Provide the [X, Y] coordinate of the cell's center where the given text is located.  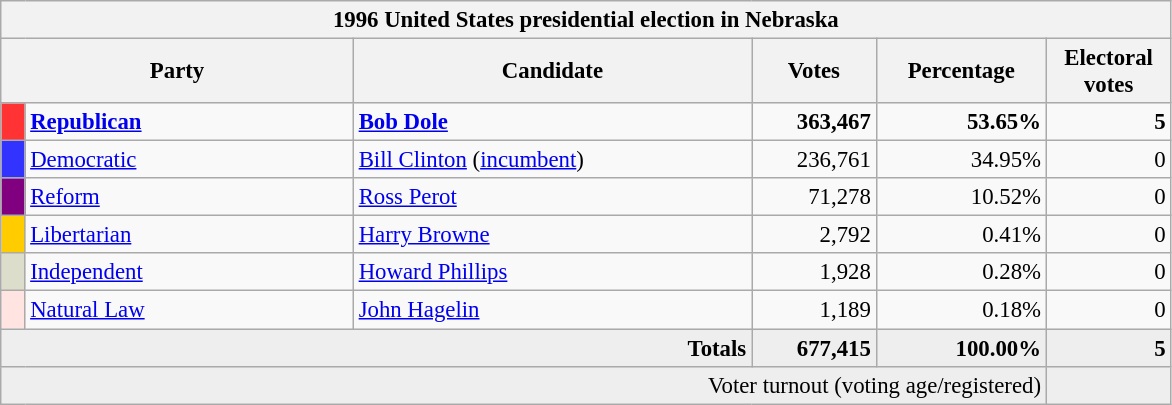
Electoral votes [1108, 72]
Libertarian [189, 235]
34.95% [961, 160]
Democratic [189, 160]
0.18% [961, 310]
Candidate [552, 72]
Harry Browne [552, 235]
Natural Law [189, 310]
Party [178, 72]
Reform [189, 197]
10.52% [961, 197]
Votes [814, 72]
Voter turnout (voting age/registered) [524, 385]
1,189 [814, 310]
363,467 [814, 122]
Totals [376, 348]
71,278 [814, 197]
Bob Dole [552, 122]
1,928 [814, 273]
53.65% [961, 122]
2,792 [814, 235]
Republican [189, 122]
100.00% [961, 348]
0.41% [961, 235]
1996 United States presidential election in Nebraska [586, 20]
0.28% [961, 273]
Howard Phillips [552, 273]
236,761 [814, 160]
John Hagelin [552, 310]
Bill Clinton (incumbent) [552, 160]
Percentage [961, 72]
Independent [189, 273]
677,415 [814, 348]
Ross Perot [552, 197]
